Provide the (X, Y) coordinate of the cell's center where the given text is located.  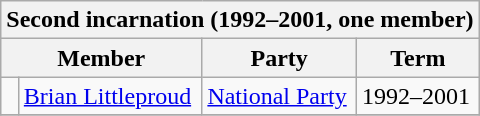
Party (280, 58)
Term (418, 58)
Brian Littleproud (110, 96)
National Party (280, 96)
1992–2001 (418, 96)
Second incarnation (1992–2001, one member) (240, 20)
Member (102, 58)
